Scan for the cell matching the given text and deliver its [x, y] coordinate at center. 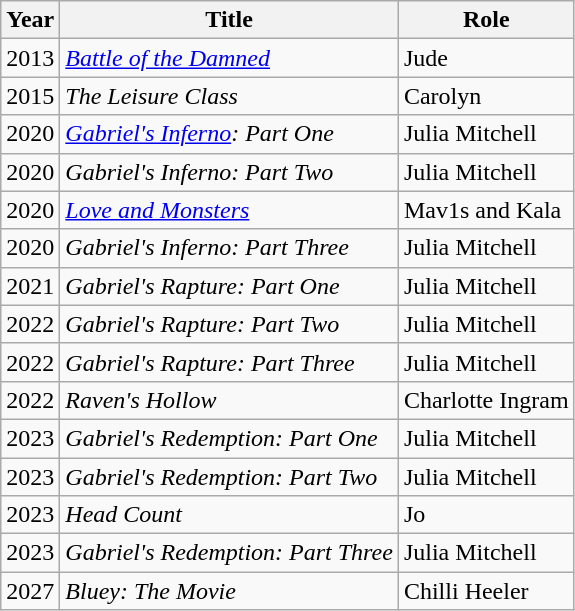
2021 [30, 286]
Carolyn [486, 96]
Gabriel's Rapture: Part One [230, 286]
Gabriel's Rapture: Part Three [230, 362]
2013 [30, 58]
2015 [30, 96]
Charlotte Ingram [486, 400]
Battle of the Damned [230, 58]
Gabriel's Inferno: Part Three [230, 248]
Gabriel's Redemption: Part One [230, 438]
Jude [486, 58]
The Leisure Class [230, 96]
Role [486, 20]
Jo [486, 515]
Raven's Hollow [230, 400]
Gabriel's Rapture: Part Two [230, 324]
Gabriel's Redemption: Part Three [230, 553]
Love and Monsters [230, 210]
2027 [30, 591]
Title [230, 20]
Mav1s and Kala [486, 210]
Head Count [230, 515]
Bluey: The Movie [230, 591]
Gabriel's Inferno: Part Two [230, 172]
Year [30, 20]
Gabriel's Inferno: Part One [230, 134]
Gabriel's Redemption: Part Two [230, 477]
Chilli Heeler [486, 591]
